Provide the (x, y) coordinate of the cell's center where the given text is located.  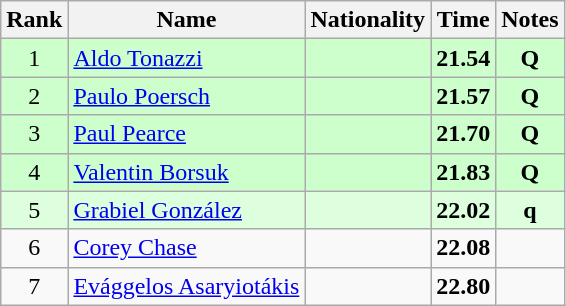
22.02 (464, 210)
7 (34, 286)
21.54 (464, 58)
22.08 (464, 248)
Notes (530, 20)
5 (34, 210)
2 (34, 96)
Grabiel González (186, 210)
Rank (34, 20)
Nationality (368, 20)
Paulo Poersch (186, 96)
1 (34, 58)
Paul Pearce (186, 134)
3 (34, 134)
Corey Chase (186, 248)
Aldo Tonazzi (186, 58)
22.80 (464, 286)
q (530, 210)
4 (34, 172)
6 (34, 248)
Valentin Borsuk (186, 172)
Name (186, 20)
Evággelos Asaryiotákis (186, 286)
21.70 (464, 134)
21.83 (464, 172)
21.57 (464, 96)
Time (464, 20)
